For the text-containing cell, return its midpoint in (x, y) coordinate format. 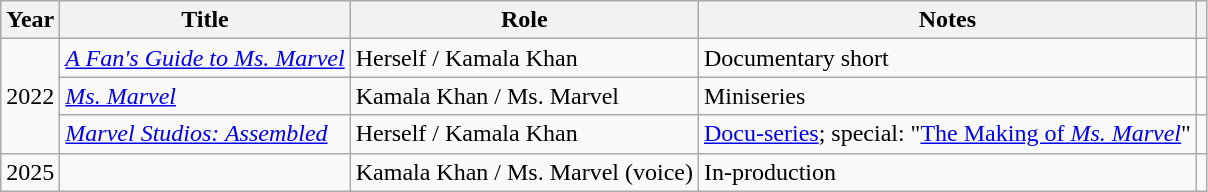
Marvel Studios: Assembled (205, 134)
Miniseries (947, 96)
Kamala Khan / Ms. Marvel (voice) (524, 172)
Year (30, 20)
Docu-series; special: "The Making of Ms. Marvel" (947, 134)
Role (524, 20)
Title (205, 20)
Notes (947, 20)
2025 (30, 172)
Ms. Marvel (205, 96)
A Fan's Guide to Ms. Marvel (205, 58)
In-production (947, 172)
Kamala Khan / Ms. Marvel (524, 96)
Documentary short (947, 58)
2022 (30, 96)
